Search for the cell housing the specified text and yield its [X, Y] center coordinate. 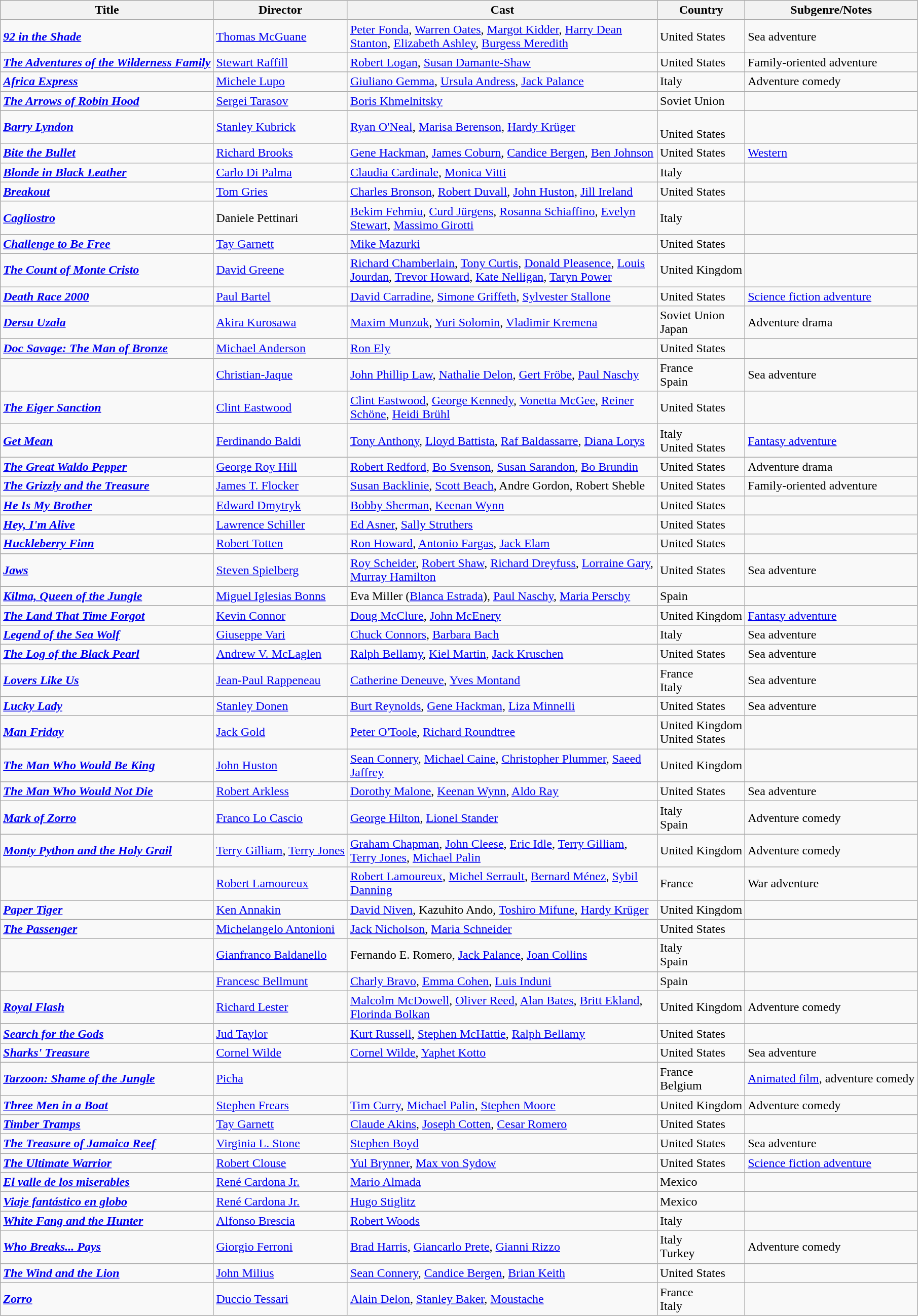
Dersu Uzala [107, 322]
The Passenger [107, 929]
Blonde in Black Leather [107, 172]
Jean-Paul Rappeneau [281, 680]
Jack Nicholson, Maria Schneider [502, 929]
Soviet UnionJapan [702, 322]
Sean Connery, Candice Bergen, Brian Keith [502, 1273]
El valle de los miserables [107, 1182]
Ron Howard, Antonio Fargas, Jack Elam [502, 544]
Tim Curry, Michael Palin, Stephen Moore [502, 1105]
Clint Eastwood [281, 407]
Claude Akins, Joseph Cotten, Cesar Romero [502, 1124]
Bekim Fehmiu, Curd Jürgens, Rosanna Schiaffino, Evelyn Stewart, Massimo Girotti [502, 218]
Country [702, 10]
Title [107, 10]
Richard Chamberlain, Tony Curtis, Donald Pleasence, Louis Jourdan, Trevor Howard, Kate Nelligan, Taryn Power [502, 270]
Kurt Russell, Stephen McHattie, Ralph Bellamy [502, 1033]
Michael Anderson [281, 349]
Picha [281, 1078]
Doc Savage: The Man of Bronze [107, 349]
Sharks' Treasure [107, 1052]
Robert Woods [502, 1221]
Susan Backlinie, Scott Beach, Andre Gordon, Robert Sheble [502, 486]
Edward Dmytryk [281, 505]
FranceBelgium [702, 1078]
Robert Lamoureux, Michel Serrault, Bernard Ménez, Sybil Danning [502, 884]
Ferdinando Baldi [281, 441]
Richard Brooks [281, 153]
Robert Totten [281, 544]
92 in the Shade [107, 36]
Death Race 2000 [107, 296]
Timber Tramps [107, 1124]
Robert Arkless [281, 792]
Duccio Tessari [281, 1299]
Dorothy Malone, Keenan Wynn, Aldo Ray [502, 792]
Lucky Lady [107, 706]
Jud Taylor [281, 1033]
Terry Gilliam, Terry Jones [281, 850]
Jaws [107, 570]
Robert Clouse [281, 1163]
Challenge to Be Free [107, 244]
Tony Anthony, Lloyd Battista, Raf Baldassarre, Diana Lorys [502, 441]
War adventure [831, 884]
Barry Lyndon [107, 127]
Sergei Tarasov [281, 101]
Tom Gries [281, 192]
Ralph Bellamy, Kiel Martin, Jack Kruschen [502, 654]
The Man Who Would Be King [107, 765]
Three Men in a Boat [107, 1105]
Charly Bravo, Emma Cohen, Luis Induni [502, 981]
Hugo Stiglitz [502, 1201]
The Man Who Would Not Die [107, 792]
Roy Scheider, Robert Shaw, Richard Dreyfuss, Lorraine Gary, Murray Hamilton [502, 570]
Who Breaks... Pays [107, 1247]
Stanley Donen [281, 706]
Cast [502, 10]
Graham Chapman, John Cleese, Eric Idle, Terry Gilliam, Terry Jones, Michael Palin [502, 850]
Malcolm McDowell, Oliver Reed, Alan Bates, Britt Ekland, Florinda Bolkan [502, 1007]
France [702, 884]
David Carradine, Simone Griffeth, Sylvester Stallone [502, 296]
Michelangelo Antonioni [281, 929]
Clint Eastwood, George Kennedy, Vonetta McGee, Reiner Schöne, Heidi Brühl [502, 407]
Stephen Boyd [502, 1144]
Mike Mazurki [502, 244]
Robert Lamoureux [281, 884]
Christian-Jaque [281, 375]
Chuck Connors, Barbara Bach [502, 634]
Man Friday [107, 733]
Miguel Iglesias Bonns [281, 596]
Mark of Zorro [107, 818]
Thomas McGuane [281, 36]
Ron Ely [502, 349]
Jack Gold [281, 733]
Get Mean [107, 441]
David Niven, Kazuhito Ando, Toshiro Mifune, Hardy Krüger [502, 910]
Virginia L. Stone [281, 1144]
Giuseppe Vari [281, 634]
Africa Express [107, 82]
The Wind and the Lion [107, 1273]
The Arrows of Robin Hood [107, 101]
Catherine Deneuve, Yves Montand [502, 680]
Gene Hackman, James Coburn, Candice Bergen, Ben Johnson [502, 153]
Kilma, Queen of the Jungle [107, 596]
Hey, I'm Alive [107, 524]
Akira Kurosawa [281, 322]
The Log of the Black Pearl [107, 654]
James T. Flocker [281, 486]
Alain Delon, Stanley Baker, Moustache [502, 1299]
Lawrence Schiller [281, 524]
The Grizzly and the Treasure [107, 486]
Carlo Di Palma [281, 172]
Subgenre/Notes [831, 10]
The Treasure of Jamaica Reef [107, 1144]
Paul Bartel [281, 296]
Michele Lupo [281, 82]
Peter O'Toole, Richard Roundtree [502, 733]
Giorgio Ferroni [281, 1247]
Robert Logan, Susan Damante-Shaw [502, 62]
Francesc Bellmunt [281, 981]
Animated film, adventure comedy [831, 1078]
Brad Harris, Giancarlo Prete, Gianni Rizzo [502, 1247]
The Land That Time Forgot [107, 615]
John Huston [281, 765]
Tarzoon: Shame of the Jungle [107, 1078]
Ken Annakin [281, 910]
Cornel Wilde, Yaphet Kotto [502, 1052]
John Phillip Law, Nathalie Delon, Gert Fröbe, Paul Naschy [502, 375]
Legend of the Sea Wolf [107, 634]
Andrew V. McLaglen [281, 654]
Maxim Munzuk, Yuri Solomin, Vladimir Kremena [502, 322]
Stewart Raffill [281, 62]
Yul Brynner, Max von Sydow [502, 1163]
Kevin Connor [281, 615]
Royal Flash [107, 1007]
Ryan O'Neal, Marisa Berenson, Hardy Krüger [502, 127]
Soviet Union [702, 101]
The Ultimate Warrior [107, 1163]
John Milius [281, 1273]
Paper Tiger [107, 910]
He Is My Brother [107, 505]
Viaje fantástico en globo [107, 1201]
ItalyUnited States [702, 441]
The Eiger Sanction [107, 407]
Claudia Cardinale, Monica Vitti [502, 172]
ItalyTurkey [702, 1247]
United KingdomUnited States [702, 733]
The Adventures of the Wilderness Family [107, 62]
George Hilton, Lionel Stander [502, 818]
Giuliano Gemma, Ursula Andress, Jack Palance [502, 82]
Stanley Kubrick [281, 127]
Sean Connery, Michael Caine, Christopher Plummer, Saeed Jaffrey [502, 765]
Cornel Wilde [281, 1052]
Zorro [107, 1299]
George Roy Hill [281, 467]
Franco Lo Cascio [281, 818]
Bobby Sherman, Keenan Wynn [502, 505]
Boris Khmelnitsky [502, 101]
The Count of Monte Cristo [107, 270]
Alfonso Brescia [281, 1221]
Daniele Pettinari [281, 218]
Cagliostro [107, 218]
Charles Bronson, Robert Duvall, John Huston, Jill Ireland [502, 192]
David Greene [281, 270]
White Fang and the Hunter [107, 1221]
Western [831, 153]
Search for the Gods [107, 1033]
Eva Miller (Blanca Estrada), Paul Naschy, Maria Perschy [502, 596]
Bite the Bullet [107, 153]
Robert Redford, Bo Svenson, Susan Sarandon, Bo Brundin [502, 467]
Peter Fonda, Warren Oates, Margot Kidder, Harry Dean Stanton, Elizabeth Ashley, Burgess Meredith [502, 36]
FranceSpain [702, 375]
Mario Almada [502, 1182]
The Great Waldo Pepper [107, 467]
Richard Lester [281, 1007]
Gianfranco Baldanello [281, 955]
Steven Spielberg [281, 570]
Huckleberry Finn [107, 544]
Stephen Frears [281, 1105]
Ed Asner, Sally Struthers [502, 524]
Breakout [107, 192]
Director [281, 10]
Doug McClure, John McEnery [502, 615]
Burt Reynolds, Gene Hackman, Liza Minnelli [502, 706]
Lovers Like Us [107, 680]
Monty Python and the Holy Grail [107, 850]
Fernando E. Romero, Jack Palance, Joan Collins [502, 955]
